Find where the given text appears and provide that cell's center as [X, Y] coordinate. 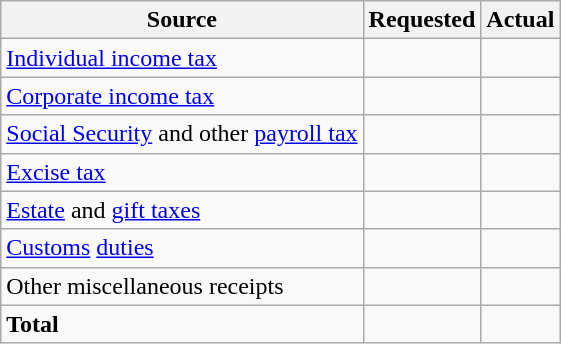
Other miscellaneous receipts [182, 286]
Corporate income tax [182, 96]
Customs duties [182, 248]
Individual income tax [182, 58]
Actual [520, 20]
Requested [422, 20]
Source [182, 20]
Excise tax [182, 172]
Social Security and other payroll tax [182, 134]
Total [182, 324]
Estate and gift taxes [182, 210]
